Search for the cell housing the specified text and yield its (x, y) center coordinate. 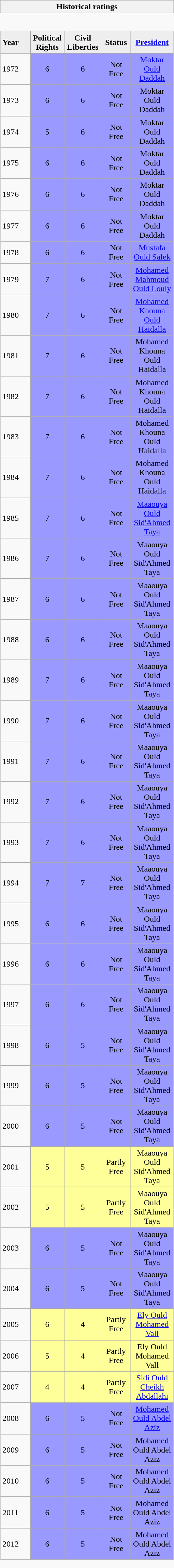
1985 (16, 518)
2009 (16, 1450)
1972 (16, 69)
1980 (16, 315)
2001 (16, 1167)
2004 (16, 1288)
1981 (16, 356)
2003 (16, 1248)
1994 (16, 883)
Mustafa Ould Salek (152, 253)
1992 (16, 802)
1996 (16, 964)
1984 (16, 477)
1989 (16, 680)
1993 (16, 843)
1997 (16, 1005)
2000 (16, 1126)
1991 (16, 762)
Political Rights (47, 42)
1986 (16, 559)
Status (116, 42)
2010 (16, 1481)
2007 (16, 1387)
Sidi Ould Cheikh Abdallahi (152, 1387)
Civil Liberties (83, 42)
2011 (16, 1512)
2012 (16, 1544)
1973 (16, 100)
1978 (16, 253)
1976 (16, 194)
1974 (16, 131)
2006 (16, 1355)
1975 (16, 163)
1998 (16, 1045)
1979 (16, 279)
1977 (16, 226)
1990 (16, 721)
1987 (16, 599)
Year (16, 42)
2005 (16, 1324)
Mohamed Mahmoud Ould Louly (152, 279)
1999 (16, 1086)
1995 (16, 924)
2002 (16, 1207)
2008 (16, 1418)
1988 (16, 640)
1982 (16, 396)
President (152, 42)
1983 (16, 437)
Historical ratings (87, 7)
